Pinpoint the cell where the given text exists, returning its [x, y] midpoint coordinate. 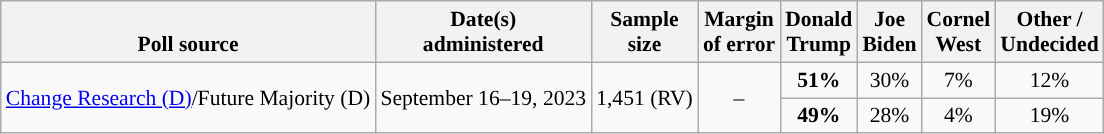
DonaldTrump [818, 32]
12% [1049, 80]
4% [959, 116]
49% [818, 116]
Marginof error [739, 32]
JoeBiden [889, 32]
CornelWest [959, 32]
Date(s)administered [483, 32]
7% [959, 80]
Samplesize [644, 32]
28% [889, 116]
1,451 (RV) [644, 98]
Poll source [188, 32]
September 16–19, 2023 [483, 98]
Change Research (D)/Future Majority (D) [188, 98]
19% [1049, 116]
– [739, 98]
51% [818, 80]
30% [889, 80]
Other /Undecided [1049, 32]
